Return the (x, y) coordinate for the center point of the cell that contains the specified text.  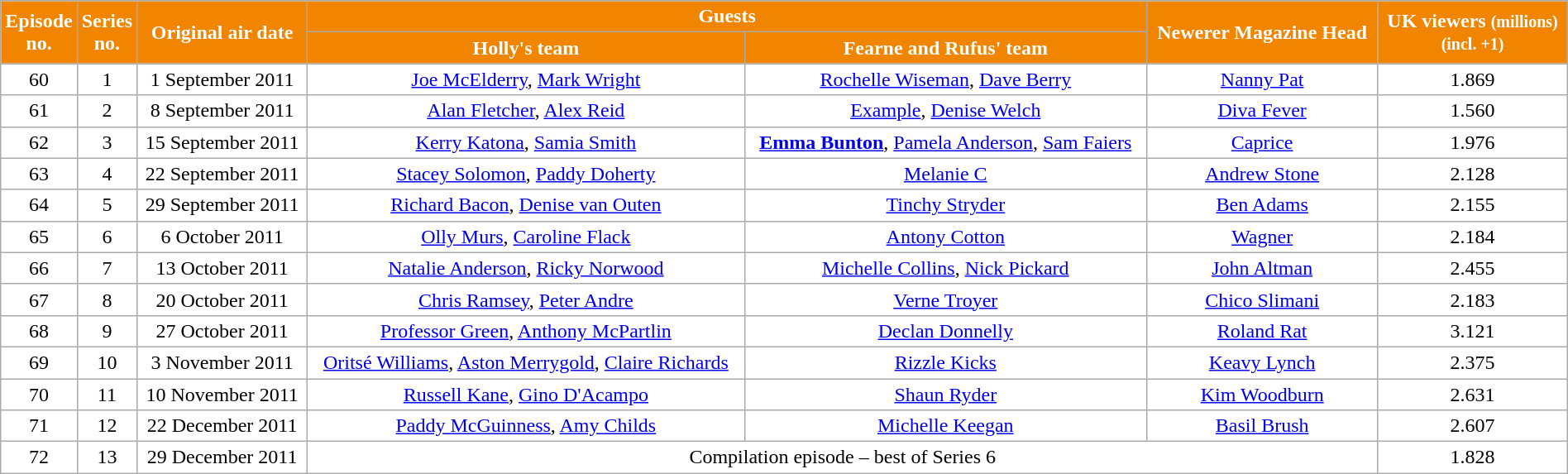
Wagner (1262, 237)
66 (39, 268)
29 December 2011 (222, 457)
20 October 2011 (222, 299)
Shaun Ryder (945, 395)
Example, Denise Welch (945, 111)
2.631 (1472, 395)
Russell Kane, Gino D'Acampo (526, 395)
Kerry Katona, Samia Smith (526, 142)
62 (39, 142)
Kim Woodburn (1262, 395)
Richard Bacon, Denise van Outen (526, 205)
13 October 2011 (222, 268)
11 (107, 395)
29 September 2011 (222, 205)
1 September 2011 (222, 79)
Caprice (1262, 142)
Tinchy Stryder (945, 205)
60 (39, 79)
Emma Bunton, Pamela Anderson, Sam Faiers (945, 142)
2.455 (1472, 268)
Michelle Keegan (945, 426)
Rochelle Wiseman, Dave Berry (945, 79)
64 (39, 205)
61 (39, 111)
Original air date (222, 32)
9 (107, 331)
2.183 (1472, 299)
Antony Cotton (945, 237)
1.828 (1472, 457)
Natalie Anderson, Ricky Norwood (526, 268)
Keavy Lynch (1262, 362)
Roland Rat (1262, 331)
Olly Murs, Caroline Flack (526, 237)
65 (39, 237)
Diva Fever (1262, 111)
Oritsé Williams, Aston Merrygold, Claire Richards (526, 362)
12 (107, 426)
UK viewers (millions)(incl. +1) (1472, 32)
4 (107, 174)
Declan Donnelly (945, 331)
8 September 2011 (222, 111)
70 (39, 395)
10 November 2011 (222, 395)
Alan Fletcher, Alex Reid (526, 111)
22 September 2011 (222, 174)
Compilation episode – best of Series 6 (843, 457)
John Altman (1262, 268)
27 October 2011 (222, 331)
2.128 (1472, 174)
Joe McElderry, Mark Wright (526, 79)
2.155 (1472, 205)
Stacey Solomon, Paddy Doherty (526, 174)
8 (107, 299)
10 (107, 362)
Chico Slimani (1262, 299)
71 (39, 426)
2 (107, 111)
3.121 (1472, 331)
Verne Troyer (945, 299)
6 (107, 237)
Nanny Pat (1262, 79)
Melanie C (945, 174)
Paddy McGuinness, Amy Childs (526, 426)
2.375 (1472, 362)
3 (107, 142)
3 November 2011 (222, 362)
15 September 2011 (222, 142)
72 (39, 457)
67 (39, 299)
Ben Adams (1262, 205)
Holly's team (526, 48)
22 December 2011 (222, 426)
Andrew Stone (1262, 174)
Michelle Collins, Nick Pickard (945, 268)
Episodeno. (39, 32)
Newerer Magazine Head (1262, 32)
2.607 (1472, 426)
Professor Green, Anthony McPartlin (526, 331)
1.869 (1472, 79)
13 (107, 457)
2.184 (1472, 237)
Chris Ramsey, Peter Andre (526, 299)
7 (107, 268)
1.976 (1472, 142)
1.560 (1472, 111)
69 (39, 362)
Basil Brush (1262, 426)
Seriesno. (107, 32)
6 October 2011 (222, 237)
63 (39, 174)
5 (107, 205)
Fearne and Rufus' team (945, 48)
1 (107, 79)
Rizzle Kicks (945, 362)
68 (39, 331)
Guests (728, 17)
